Pinpoint the cell where the given text exists, returning its (X, Y) midpoint coordinate. 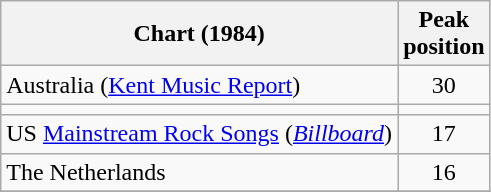
16 (444, 172)
30 (444, 85)
US Mainstream Rock Songs (Billboard) (200, 134)
Chart (1984) (200, 34)
Australia (Kent Music Report) (200, 85)
17 (444, 134)
Peakposition (444, 34)
The Netherlands (200, 172)
